Find where the given text appears and provide that cell's center as [x, y] coordinate. 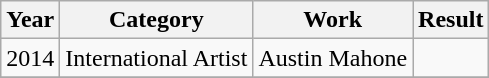
Category [156, 20]
Austin Mahone [333, 58]
2014 [30, 58]
Work [333, 20]
International Artist [156, 58]
Year [30, 20]
Result [451, 20]
